Extract the [X, Y] coordinate from the center of the cell holding the provided text.  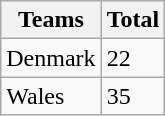
Denmark [51, 58]
Total [133, 20]
Teams [51, 20]
Wales [51, 96]
35 [133, 96]
22 [133, 58]
